Identify which cell holds the provided text, then report its [X, Y] central coordinate. 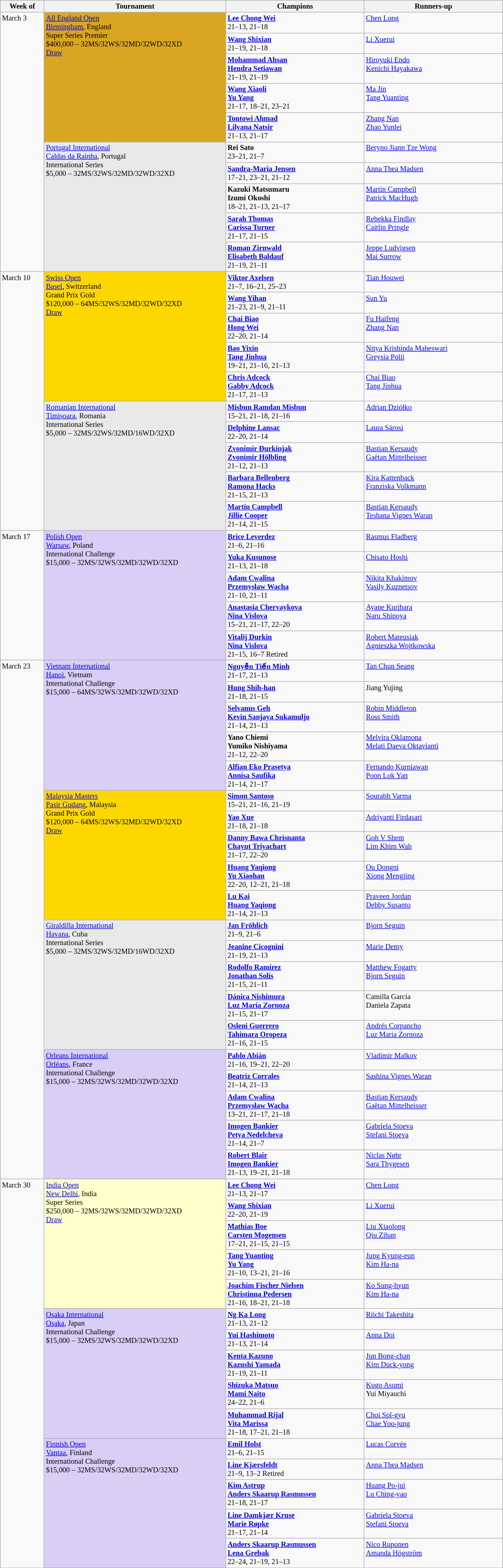
Beryno Jiann Tze Wong [433, 152]
Kugo Asumi Yui Miyauchi [433, 1394]
Martin Campbell Patrick MacHugh [433, 198]
Goh V Shem Lim Khim Wah [433, 846]
Wang Yihan21–23, 21–9, 21–11 [295, 302]
Anna Doi [433, 1340]
Fernando Kurniawan Poon Lok Yan [433, 776]
Hung Shih-han21–18, 21–15 [295, 692]
March 10 [22, 401]
Tontowi Ahmad Lilyana Natsir21–13, 21–17 [295, 127]
Choi Sol-gyu Chae Yoo-jung [433, 1423]
Chris Adcock Gabby Adcock21–17, 21–13 [295, 386]
Mathias Boe Carsten Mogensen17–21, 21–15, 21–15 [295, 1235]
Vladimir Malkov [433, 1060]
Sashina Vignes Waran [433, 1080]
Riichi Takeshita [433, 1319]
Kim Astrup Anders Skaarup Rasmussen21–18, 21–17 [295, 1494]
Ko Sung-hyun Kim Ha-na [433, 1294]
Anders Skaarup Rasmussen Lena Grebak22–24, 21–19, 21–13 [295, 1553]
Wang Shixian22–20, 21–19 [295, 1210]
Week of [22, 6]
Pablo Abián21–16, 19–21, 22–20 [295, 1060]
Muhammad Rijal Vita Marissa21–18, 17–21, 21–18 [295, 1423]
Jung Kyung-eun Kim Ha-na [433, 1264]
All England OpenBirmingham, EnglandSuper Series Premier$400,000 – 32MS/32WS/32MD/32WD/32XDDraw [135, 77]
Bastian Kersaudy Teshana Vignes Waran [433, 516]
Romanian InternationalTimișoara, RomaniaInternational Series$5,000 – 32MS/32WS/32MD/16WD/32XD [135, 466]
Niclas Nøhr Sara Thygesen [433, 1164]
Sun Yu [433, 302]
Kira Kattenback Franziska Volkmann [433, 487]
Andrés Corpancho Luz María Zornoza [433, 1035]
Osaka InternationalOsaka, JapanInternational Challenge$15,000 – 32MS/32WS/32MD/32WD/32XD [135, 1373]
Yao Xue21–18, 21–18 [295, 821]
Viktor Axelsen21–7, 16–21, 25–23 [295, 282]
Ng Ka Long21–13, 21–12 [295, 1319]
Jeanine Cicognini21–19, 21–13 [295, 951]
Imogen Bankier Petya Nedelcheva21–14, 21–7 [295, 1135]
Hiroyuki Endo Kenichi Hayakawa [433, 68]
Lucas Corvée [433, 1449]
Champions [295, 6]
Jun Bong-chan Kim Duck-yong [433, 1365]
India OpenNew Delhi, IndiaSuper Series$250,000 – 32MS/32WS/32MD/32WD/32XDDraw [135, 1244]
Brice Leverdez21–6, 21–16 [295, 541]
Wang Xiaoli Yu Yang21–17, 18–21, 23–21 [295, 98]
Praveen Jordan Debby Susanto [433, 905]
Robert Blair Imogen Bankier21–13, 19–21, 21–18 [295, 1164]
Rebekka Findlay Caitlin Pringle [433, 227]
Shizuka Matsuo Mami Naito24–22, 21–6 [295, 1394]
Polish OpenWarsaw, PolandInternational Challenge$15,000 – 32MS/32WS/32MD/32WD/32XD [135, 595]
Vietnam InternationalHanoi, VietnamInternational Challenge$15,000 – 64MS/32WS/32MD/32WD/32XD [135, 725]
Barbara Bellenberg Ramona Hacks21–15, 21–13 [295, 487]
Nikita Khakimov Vasily Kuznetsov [433, 587]
Melvira Oklamona Melati Daeva Oktavianti [433, 746]
Kazuki Matsumaru Izumi Okoshi18–21, 21–13, 21–17 [295, 198]
Lu Kai Huang Yaqiong21–14, 21–13 [295, 905]
Jiang Yujing [433, 692]
Huang Po-jui Lu Ching-yao [433, 1494]
Misbun Ramdan Misbun15–21, 21–18, 21–16 [295, 411]
Line Kjærsfeldt21–9, 13–2 Retired [295, 1469]
Chai Biao Hong Wei22–20, 21–14 [295, 328]
Matthew Fogarty Bjorn Seguin [433, 976]
Ayane Kurihara Naru Shinoya [433, 616]
Tournament [135, 6]
Line Damkjær Kruse Marie Røpke21–17, 21–14 [295, 1524]
Delphine Lansac22–20, 21–14 [295, 432]
Bao Yixin Tang Jinhua19–21, 21–16, 21–13 [295, 357]
Anastasia Chervaykova Nina Vislova15–21, 21–17, 22–20 [295, 616]
Swiss OpenBasel, SwitzerlandGrand Prix Gold$120,000 – 64MS/32WS/32MD/32WD/32XDDraw [135, 336]
Adrian Dziółko [433, 411]
Huang Yaqiong Yu Xiaohan22–20, 12–21, 21–18 [295, 876]
Vitalij Durkin Nina Vislova21–15, 16–7 Retired [295, 646]
Giraldilla InternationalHavana, CubaInternational Series$5,000 – 32MS/32WS/32MD/16WD/32XD [135, 984]
Malaysia MastersPasir Gudang, MalaysiaGrand Prix Gold$120,000 – 64MS/32WS/32MD/32WD/32XDDraw [135, 855]
Sourabh Varma [433, 801]
Zhang Nan Zhao Yunlei [433, 127]
Liu Xiaolong Qiu Zihan [433, 1235]
Sandra-Maria Jensen17–21, 23–21, 21–12 [295, 173]
March 3 [22, 142]
Rodolfo Ramírez Jonathan Solís21–15, 21–11 [295, 976]
March 30 [22, 1373]
Rei Sato23–21, 21–7 [295, 152]
Emil Holst21–6, 21–15 [295, 1449]
Tian Houwei [433, 282]
Kenta Kazuno Kazushi Yamada21–19, 21–11 [295, 1365]
Simon Santoso15–21, 21–16, 21–19 [295, 801]
Adam Cwalina Przemysław Wacha21–10, 21–11 [295, 587]
Yuka Kusunose21–13, 21–18 [295, 562]
Nguyễn Tiến Minh21–17, 21–13 [295, 670]
Chai Biao Tang Jinhua [433, 386]
Nitya Krishinda Maheswari Greysia Polii [433, 357]
Nico Ruponen Amanda Högström [433, 1553]
Robin Middleton Ross Smith [433, 717]
Lee Chong Wei21–13, 21–17 [295, 1189]
Martin Campbell Jillie Cooper21–14, 21–15 [295, 516]
Rasmus Fladberg [433, 541]
Yui Hashimoto21–13, 21–14 [295, 1340]
Dánica Nishimura Luz María Zornoza21–15, 21–17 [295, 1005]
Ou Dongni Xiong Mengjing [433, 876]
Zvonimir Đurkinjak Zvonimir Hölbling21–12, 21–13 [295, 457]
Selvanus Geh Kevin Sanjaya Sukamuljo21–14, 21–13 [295, 717]
Adriyanti Firdasari [433, 821]
March 23 [22, 919]
Portugal InternationalCaldas da Rainha, PortugalInternational Series$5,000 – 32MS/32WS/32MD/32WD/32XD [135, 206]
Chisato Hoshi [433, 562]
Jan Fröhlich21–9, 21–6 [295, 930]
Laura Sárosi [433, 432]
Runners-up [433, 6]
Fu Haifeng Zhang Nan [433, 328]
Tang Yuanting Yu Yang21–10, 13–21, 21–16 [295, 1264]
Danny Bawa Chrisnanta Chayut Triyachart21–17, 22–20 [295, 846]
Mohammad Ahsan Hendra Setiawan21–19, 21–19 [295, 68]
Robert Mateusiak Agnieszka Wojtkowska [433, 646]
Joachim Fischer Nielsen Christinna Pedersen21–16, 18–21, 21–18 [295, 1294]
Wang Shixian21–19, 21–18 [295, 44]
Ma Jin Tang Yuanting [433, 98]
Lee Chong Wei21–13, 21–18 [295, 23]
Marie Demy [433, 951]
Orleans InternationalOrléans, FranceInternational Challenge$15,000 – 32MS/32WS/32MD/32WD/32XD [135, 1114]
Tan Chun Seang [433, 670]
Yano Chiemi Yumiko Nishiyama21–12, 22–20 [295, 746]
Adam Cwalina Przemysław Wacha13–21, 21–17, 21–18 [295, 1106]
Alfian Eko Prasetya Annisa Saufika21–14, 21–17 [295, 776]
Camilla García Daniela Zapata [433, 1005]
Finnish OpenVantaa, FinlandInternational Challenge$15,000 – 32MS/32WS/32MD/32WD/32XD [135, 1503]
Beatriz Corrales21–14, 21–13 [295, 1080]
Roman Zirnwald Elisabeth Baldauf21–19, 21–11 [295, 257]
Bjorn Seguin [433, 930]
Osleni Guerrero Tahimara Oropeza21–16, 21–15 [295, 1035]
Jeppe Ludvigsen Mai Surrow [433, 257]
Sarah Thomas Carissa Turner21–17, 21–15 [295, 227]
March 17 [22, 595]
